Scan for the cell matching the given text and deliver its (X, Y) coordinate at center. 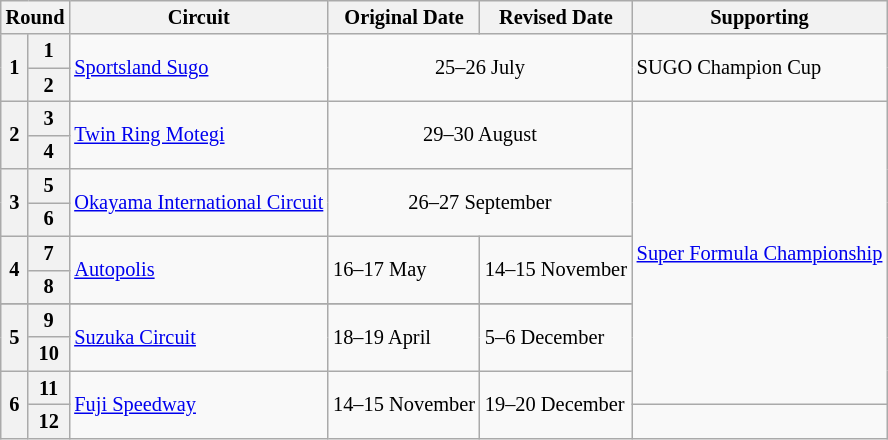
SUGO Champion Cup (760, 68)
Super Formula Championship (760, 252)
Revised Date (556, 17)
26–27 September (480, 202)
Sportsland Sugo (198, 68)
Okayama International Circuit (198, 202)
8 (48, 287)
18–19 April (404, 336)
9 (48, 320)
7 (48, 253)
25–26 July (480, 68)
11 (48, 388)
10 (48, 354)
Original Date (404, 17)
Fuji Speedway (198, 404)
19–20 December (556, 404)
Round (36, 17)
29–30 August (480, 134)
Suzuka Circuit (198, 336)
Autopolis (198, 270)
Twin Ring Motegi (198, 134)
16–17 May (404, 270)
5–6 December (556, 336)
Supporting (760, 17)
12 (48, 421)
Circuit (198, 17)
